Return the (x, y) coordinate for the center point of the cell that contains the specified text.  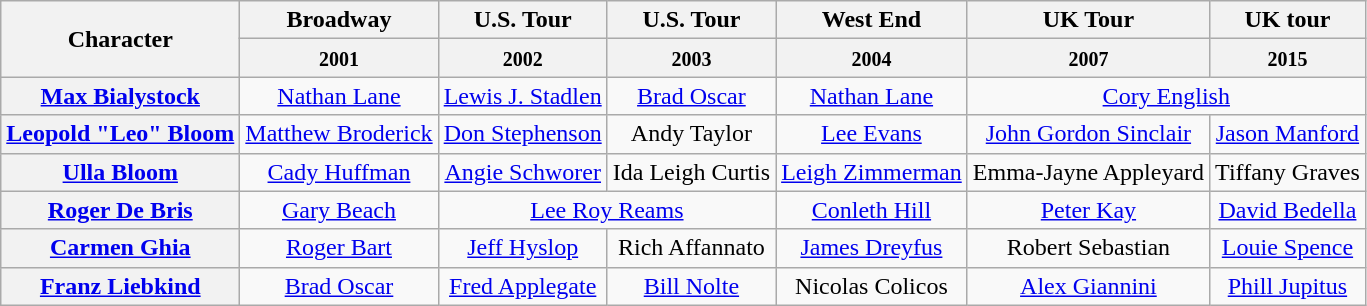
Conleth Hill (872, 210)
Tiffany Graves (1288, 172)
Lee Roy Reams (606, 210)
James Dreyfus (872, 248)
David Bedella (1288, 210)
Cory English (1166, 96)
Roger Bart (339, 248)
2002 (522, 58)
UK tour (1288, 20)
Jason Manford (1288, 134)
Peter Kay (1088, 210)
Leopold "Leo" Bloom (120, 134)
John Gordon Sinclair (1088, 134)
Rich Affannato (691, 248)
West End (872, 20)
Bill Nolte (691, 286)
2003 (691, 58)
Andy Taylor (691, 134)
Carmen Ghia (120, 248)
Roger De Bris (120, 210)
Emma-Jayne Appleyard (1088, 172)
Ulla Bloom (120, 172)
Franz Liebkind (120, 286)
Leigh Zimmerman (872, 172)
Lewis J. Stadlen (522, 96)
Broadway (339, 20)
Angie Schworer (522, 172)
Matthew Broderick (339, 134)
Max Bialystock (120, 96)
2015 (1288, 58)
Character (120, 39)
Phill Jupitus (1288, 286)
Jeff Hyslop (522, 248)
2001 (339, 58)
Cady Huffman (339, 172)
Lee Evans (872, 134)
Ida Leigh Curtis (691, 172)
Louie Spence (1288, 248)
2007 (1088, 58)
Robert Sebastian (1088, 248)
Don Stephenson (522, 134)
2004 (872, 58)
UK Tour (1088, 20)
Nicolas Colicos (872, 286)
Gary Beach (339, 210)
Fred Applegate (522, 286)
Alex Giannini (1088, 286)
